Search for the cell housing the specified text and yield its [x, y] center coordinate. 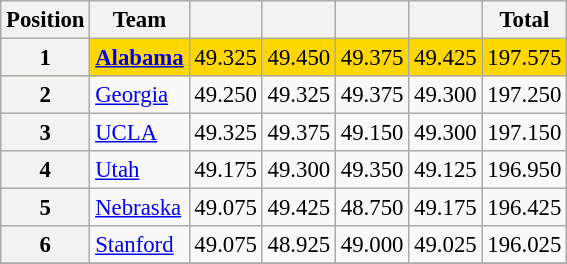
Team [140, 20]
197.150 [524, 133]
Nebraska [140, 208]
4 [46, 170]
Stanford [140, 245]
49.125 [446, 170]
48.750 [372, 208]
197.575 [524, 58]
Georgia [140, 95]
197.250 [524, 95]
49.350 [372, 170]
Total [524, 20]
196.025 [524, 245]
49.000 [372, 245]
Position [46, 20]
3 [46, 133]
Alabama [140, 58]
2 [46, 95]
5 [46, 208]
49.250 [226, 95]
6 [46, 245]
48.925 [298, 245]
Utah [140, 170]
1 [46, 58]
UCLA [140, 133]
196.425 [524, 208]
196.950 [524, 170]
49.450 [298, 58]
49.150 [372, 133]
49.025 [446, 245]
